Search for the cell housing the specified text and yield its [X, Y] center coordinate. 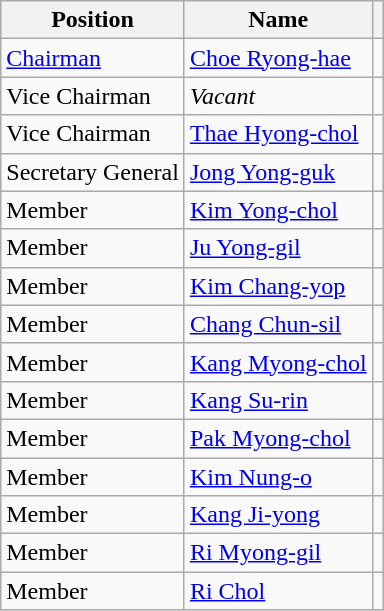
Ri Chol [278, 591]
Ju Yong-gil [278, 248]
Kang Ji-yong [278, 515]
Thae Hyong-chol [278, 134]
Kim Yong-chol [278, 210]
Name [278, 20]
Ri Myong-gil [278, 553]
Kang Myong-chol [278, 362]
Secretary General [93, 172]
Position [93, 20]
Chang Chun-sil [278, 324]
Choe Ryong-hae [278, 58]
Kim Nung-o [278, 477]
Vacant [278, 96]
Jong Yong-guk [278, 172]
Kang Su-rin [278, 400]
Pak Myong-chol [278, 438]
Kim Chang-yop [278, 286]
Chairman [93, 58]
